Return (x, y) of the center of cell containing provided text 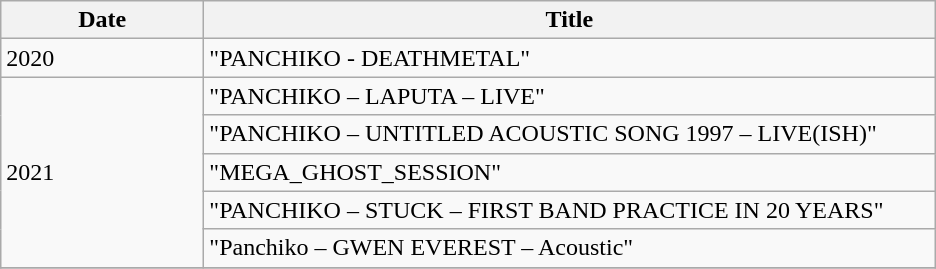
"PANCHIKO – LAPUTA – LIVE" (570, 96)
2021 (102, 172)
"MEGA_GHOST_SESSION" (570, 172)
2020 (102, 58)
"PANCHIKO – STUCK – FIRST BAND PRACTICE IN 20 YEARS" (570, 210)
"PANCHIKO – UNTITLED ACOUSTIC SONG 1997 – LIVE(ISH)" (570, 134)
Date (102, 20)
Title (570, 20)
"PANCHIKO - DEATHMETAL" (570, 58)
"Panchiko – GWEN EVEREST – Acoustic" (570, 248)
